Return [X, Y] of the center of cell containing provided text 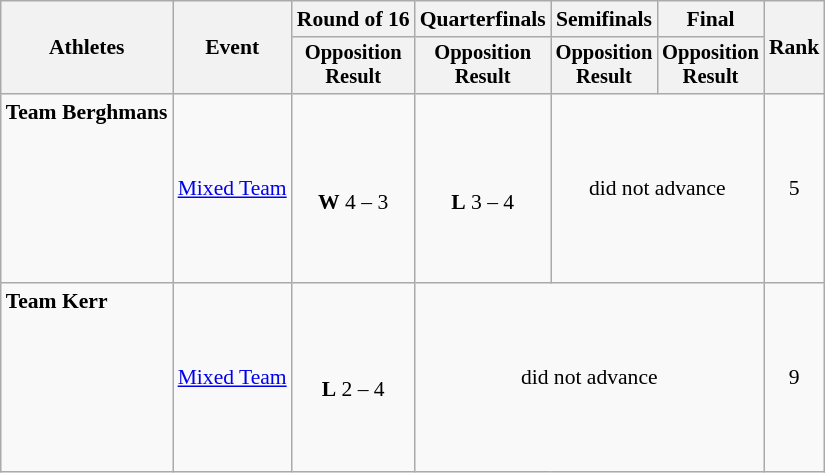
Semifinals [604, 19]
Final [710, 19]
Team Berghmans [87, 188]
9 [794, 378]
L 2 – 4 [354, 378]
Round of 16 [354, 19]
Team Kerr [87, 378]
W 4 – 3 [354, 188]
Quarterfinals [483, 19]
Athletes [87, 48]
Rank [794, 48]
Event [232, 48]
L 3 – 4 [483, 188]
5 [794, 188]
